Capture the cell that displays the provided text and extract its (x, y) central coordinate. 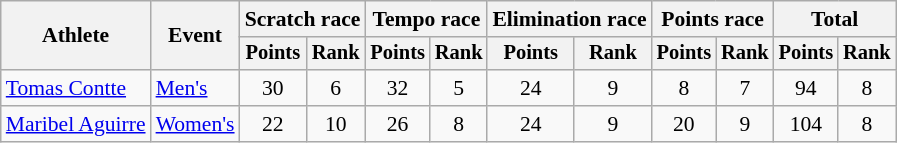
Scratch race (303, 19)
Tomas Contte (76, 88)
22 (273, 124)
Maribel Aguirre (76, 124)
Points race (713, 19)
32 (397, 88)
26 (397, 124)
Athlete (76, 36)
94 (806, 88)
6 (336, 88)
Men's (196, 88)
20 (684, 124)
Total (835, 19)
10 (336, 124)
Women's (196, 124)
30 (273, 88)
7 (745, 88)
Elimination race (569, 19)
5 (459, 88)
104 (806, 124)
Event (196, 36)
Tempo race (426, 19)
